Extract the [x, y] coordinate from the center of the cell holding the provided text.  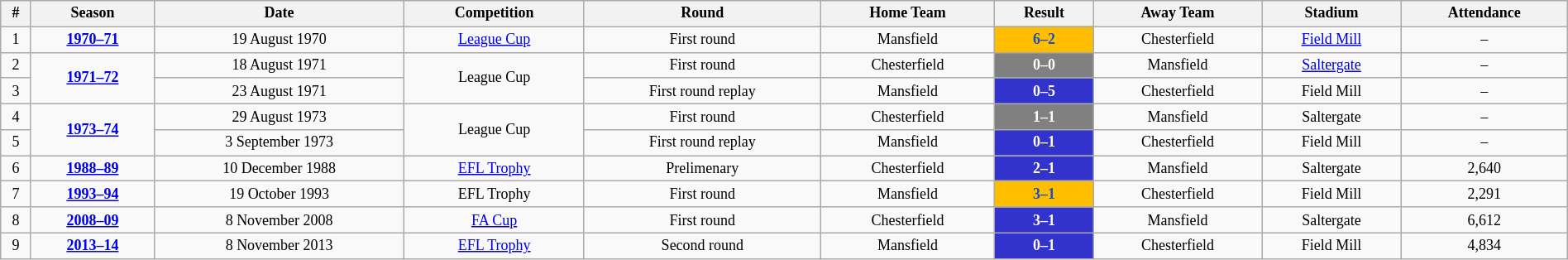
9 [17, 245]
1 [17, 40]
1971–72 [93, 78]
1970–71 [93, 40]
4 [17, 116]
19 August 1970 [280, 40]
Date [280, 13]
1973–74 [93, 129]
1988–89 [93, 169]
8 [17, 220]
FA Cup [495, 220]
1–1 [1045, 116]
Second round [702, 245]
6–2 [1045, 40]
Stadium [1331, 13]
Away Team [1178, 13]
2,640 [1484, 169]
3 September 1973 [280, 142]
10 December 1988 [280, 169]
0–5 [1045, 91]
Result [1045, 13]
2,291 [1484, 194]
8 November 2013 [280, 245]
Attendance [1484, 13]
29 August 1973 [280, 116]
Prelimenary [702, 169]
2013–14 [93, 245]
5 [17, 142]
Round [702, 13]
Home Team [907, 13]
23 August 1971 [280, 91]
# [17, 13]
2008–09 [93, 220]
Season [93, 13]
1993–94 [93, 194]
2–1 [1045, 169]
3 [17, 91]
0–0 [1045, 65]
6 [17, 169]
7 [17, 194]
2 [17, 65]
Competition [495, 13]
8 November 2008 [280, 220]
19 October 1993 [280, 194]
18 August 1971 [280, 65]
6,612 [1484, 220]
4,834 [1484, 245]
